Output the (X, Y) coordinate of the center of the cell containing the given text.  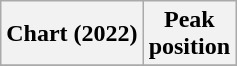
Chart (2022) (72, 34)
Peakposition (189, 34)
